Extract the (X, Y) coordinate from the center of the cell holding the provided text.  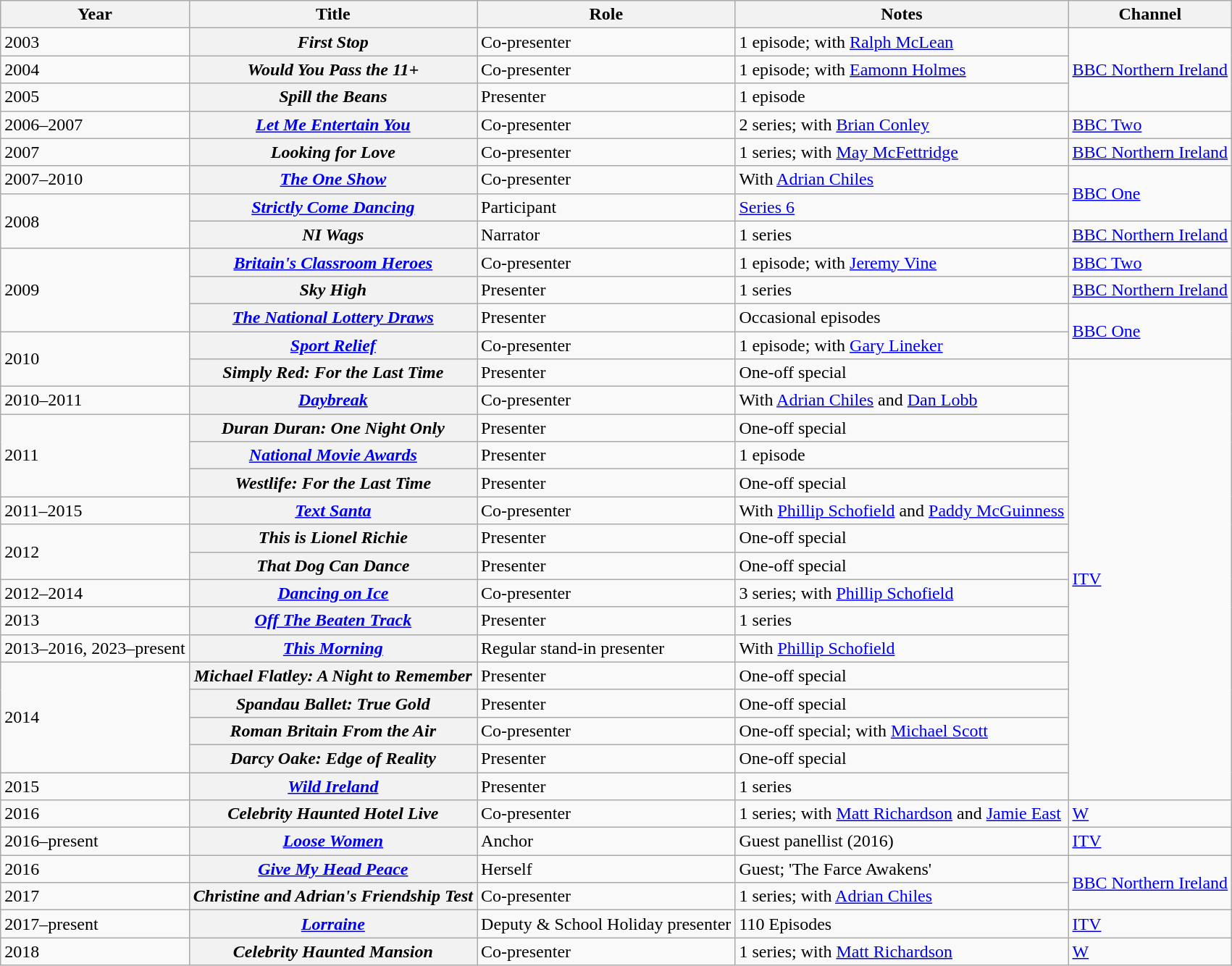
Regular stand-in presenter (606, 648)
2 series; with Brian Conley (902, 125)
2018 (95, 952)
1 series; with Matt Richardson and Jamie East (902, 814)
Spandau Ballet: True Gold (333, 703)
Britain's Classroom Heroes (333, 262)
With Adrian Chiles and Dan Lobb (902, 400)
Guest panellist (2016) (902, 841)
Title (333, 14)
2013 (95, 621)
1 series; with May McFettridge (902, 152)
With Phillip Schofield and Paddy McGuinness (902, 511)
Channel (1150, 14)
Herself (606, 869)
Occasional episodes (902, 317)
Lorraine (333, 924)
Anchor (606, 841)
2005 (95, 97)
Michael Flatley: A Night to Remember (333, 676)
2004 (95, 70)
National Movie Awards (333, 455)
2011 (95, 455)
Celebrity Haunted Mansion (333, 952)
Would You Pass the 11+ (333, 70)
Let Me Entertain You (333, 125)
Series 6 (902, 207)
2012 (95, 552)
2009 (95, 290)
Role (606, 14)
2006–2007 (95, 125)
Sport Relief (333, 345)
This Morning (333, 648)
Looking for Love (333, 152)
1 episode; with Eamonn Holmes (902, 70)
Sky High (333, 290)
First Stop (333, 42)
With Adrian Chiles (902, 180)
2011–2015 (95, 511)
1 series; with Adrian Chiles (902, 896)
Year (95, 14)
Strictly Come Dancing (333, 207)
Wild Ireland (333, 786)
2007–2010 (95, 180)
Roman Britain From the Air (333, 731)
2010 (95, 359)
The National Lottery Draws (333, 317)
110 Episodes (902, 924)
Text Santa (333, 511)
Daybreak (333, 400)
2003 (95, 42)
With Phillip Schofield (902, 648)
2013–2016, 2023–present (95, 648)
Give My Head Peace (333, 869)
One-off special; with Michael Scott (902, 731)
Dancing on Ice (333, 593)
The One Show (333, 180)
Deputy & School Holiday presenter (606, 924)
This is Lionel Richie (333, 538)
1 episode; with Gary Lineker (902, 345)
2014 (95, 717)
Participant (606, 207)
2008 (95, 221)
Simply Red: For the Last Time (333, 373)
1 episode; with Jeremy Vine (902, 262)
3 series; with Phillip Schofield (902, 593)
2017–present (95, 924)
Celebrity Haunted Hotel Live (333, 814)
1 series; with Matt Richardson (902, 952)
2015 (95, 786)
Christine and Adrian's Friendship Test (333, 896)
Westlife: For the Last Time (333, 483)
Guest; 'The Farce Awakens' (902, 869)
That Dog Can Dance (333, 566)
2010–2011 (95, 400)
Duran Duran: One Night Only (333, 428)
2016–present (95, 841)
Spill the Beans (333, 97)
2012–2014 (95, 593)
1 episode; with Ralph McLean (902, 42)
2007 (95, 152)
Darcy Oake: Edge of Reality (333, 758)
NI Wags (333, 235)
Off The Beaten Track (333, 621)
Narrator (606, 235)
2017 (95, 896)
Notes (902, 14)
Loose Women (333, 841)
